From the cell containing the given text, extract its center point as (x, y) coordinate. 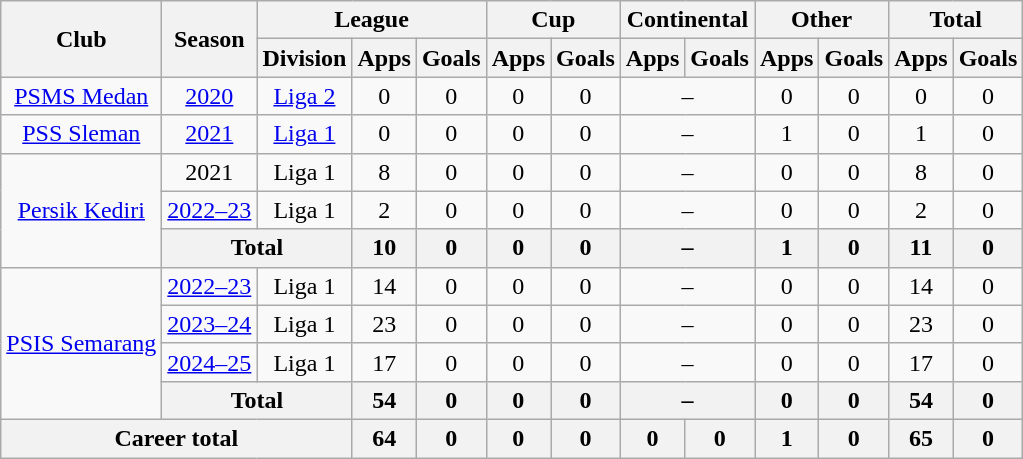
11 (921, 248)
PSMS Medan (82, 96)
64 (384, 438)
Continental (687, 20)
2024–25 (210, 362)
10 (384, 248)
Cup (553, 20)
Club (82, 39)
Persik Kediri (82, 210)
Division (304, 58)
2023–24 (210, 324)
65 (921, 438)
Career total (176, 438)
League (372, 20)
PSS Sleman (82, 134)
Season (210, 39)
PSIS Semarang (82, 343)
2020 (210, 96)
Other (821, 20)
Liga 2 (304, 96)
